From the cell containing the given text, extract its center point as [x, y] coordinate. 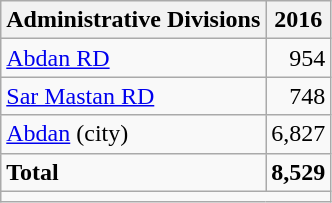
954 [298, 58]
Administrative Divisions [134, 20]
6,827 [298, 134]
2016 [298, 20]
748 [298, 96]
Sar Mastan RD [134, 96]
Abdan RD [134, 58]
Abdan (city) [134, 134]
8,529 [298, 172]
Total [134, 172]
